Provide the [X, Y] coordinate of the cell's center where the given text is located.  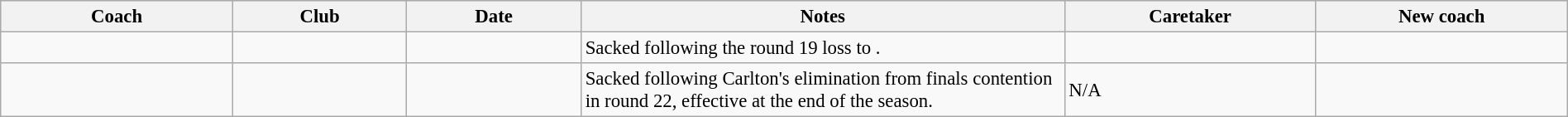
Sacked following the round 19 loss to . [822, 48]
Date [494, 17]
Notes [822, 17]
N/A [1190, 90]
New coach [1441, 17]
Caretaker [1190, 17]
Club [319, 17]
Coach [117, 17]
Sacked following Carlton's elimination from finals contention in round 22, effective at the end of the season. [822, 90]
